Detect which cell encompasses the target text, then output its (X, Y) center coordinate. 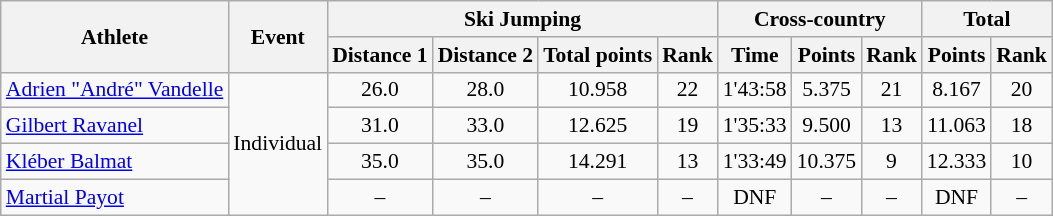
1'33:49 (755, 162)
1'35:33 (755, 126)
Ski Jumping (522, 19)
9 (892, 162)
12.333 (956, 162)
Time (755, 55)
Individual (278, 143)
8.167 (956, 90)
26.0 (380, 90)
Cross-country (820, 19)
1'43:58 (755, 90)
10.375 (826, 162)
33.0 (486, 126)
22 (688, 90)
19 (688, 126)
Distance 1 (380, 55)
14.291 (598, 162)
Adrien "André" Vandelle (115, 90)
Kléber Balmat (115, 162)
9.500 (826, 126)
Distance 2 (486, 55)
31.0 (380, 126)
Martial Payot (115, 197)
10 (1022, 162)
Athlete (115, 36)
5.375 (826, 90)
Total points (598, 55)
Event (278, 36)
Gilbert Ravanel (115, 126)
12.625 (598, 126)
21 (892, 90)
28.0 (486, 90)
Total (987, 19)
10.958 (598, 90)
18 (1022, 126)
11.063 (956, 126)
20 (1022, 90)
